Return the (x, y) coordinate for the center point of the cell that contains the specified text.  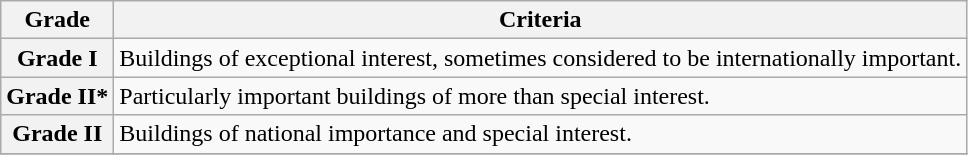
Buildings of national importance and special interest. (540, 134)
Grade II (58, 134)
Particularly important buildings of more than special interest. (540, 96)
Grade (58, 20)
Criteria (540, 20)
Grade II* (58, 96)
Grade I (58, 58)
Buildings of exceptional interest, sometimes considered to be internationally important. (540, 58)
